From the cell containing the given text, extract its center point as [x, y] coordinate. 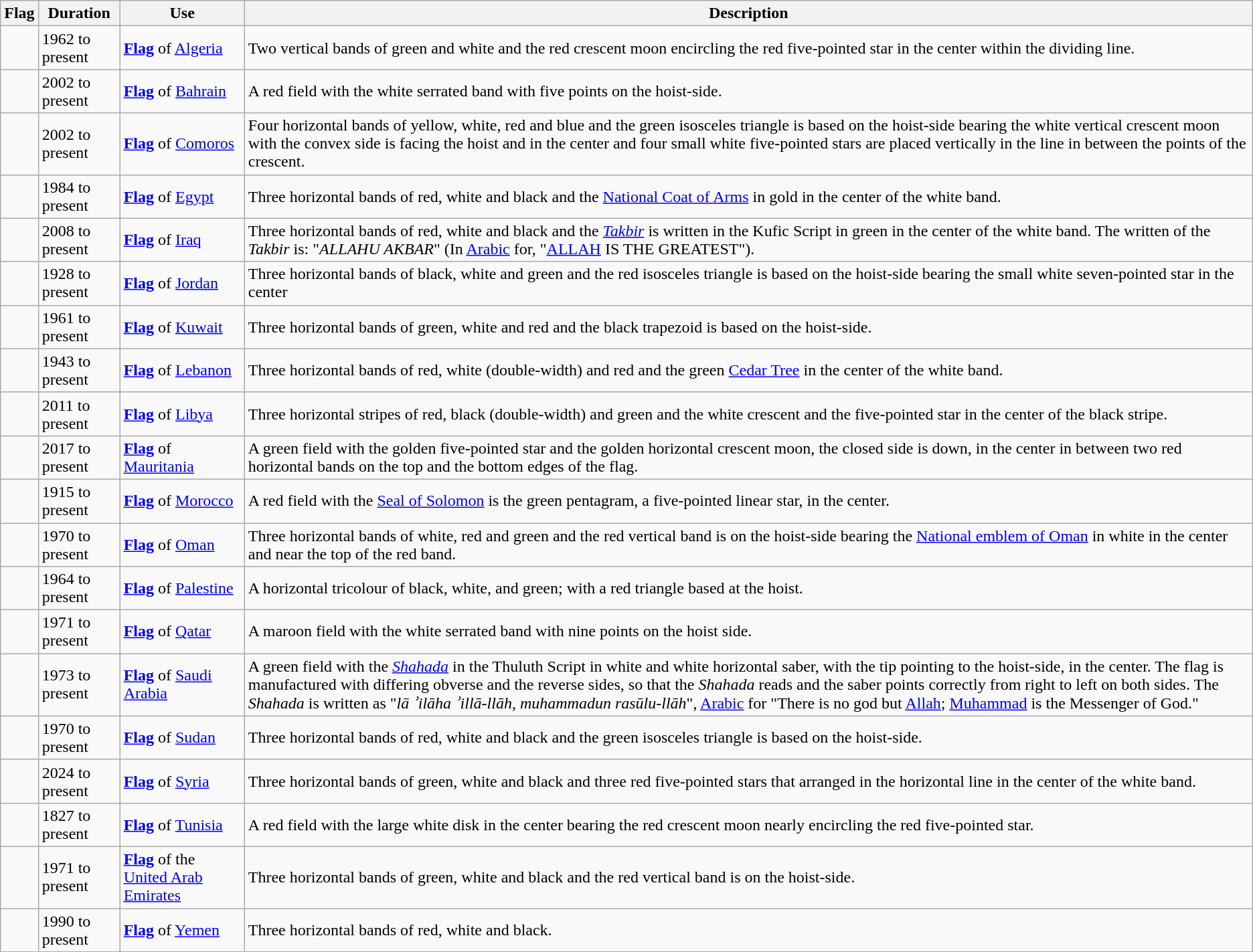
Flag of Jordan [182, 284]
Flag of Oman [182, 545]
Flag of Qatar [182, 632]
A red field with the large white disk in the center bearing the red crescent moon nearly encircling the red five-pointed star. [748, 824]
Duration [79, 13]
Flag of Libya [182, 413]
Flag of Morocco [182, 500]
Flag of the United Arab Emirates [182, 877]
A red field with the white serrated band with five points on the hoist-side. [748, 91]
Flag of Sudan [182, 737]
Three horizontal bands of green, white and black and the red vertical band is on the hoist-side. [748, 877]
Three horizontal bands of red, white and black and the National Coat of Arms in gold in the center of the white band. [748, 197]
1915 to present [79, 500]
Three horizontal bands of red, white and black. [748, 930]
Two vertical bands of green and white and the red crescent moon encircling the red five-pointed star in the center within the dividing line. [748, 48]
1961 to present [79, 326]
1973 to present [79, 685]
Flag of Mauritania [182, 458]
2024 to present [79, 781]
Flag of Algeria [182, 48]
Flag of Saudi Arabia [182, 685]
Flag of Tunisia [182, 824]
A horizontal tricolour of black, white, and green; with a red triangle based at the hoist. [748, 589]
Three horizontal bands of red, white and black and the green isosceles triangle is based on the hoist-side. [748, 737]
A red field with the Seal of Solomon is the green pentagram, a five-pointed linear star, in the center. [748, 500]
2017 to present [79, 458]
Description [748, 13]
Flag of Egypt [182, 197]
1827 to present [79, 824]
Flag of Palestine [182, 589]
Use [182, 13]
Flag of Yemen [182, 930]
Three horizontal bands of red, white (double-width) and red and the green Cedar Tree in the center of the white band. [748, 371]
Flag of Syria [182, 781]
2011 to present [79, 413]
Flag of Bahrain [182, 91]
Three horizontal bands of green, white and red and the black trapezoid is based on the hoist-side. [748, 326]
A maroon field with the white serrated band with nine points on the hoist side. [748, 632]
2008 to present [79, 240]
Flag of Comoros [182, 144]
1928 to present [79, 284]
1984 to present [79, 197]
1943 to present [79, 371]
1990 to present [79, 930]
1964 to present [79, 589]
Flag of Lebanon [182, 371]
Flag of Iraq [182, 240]
Flag of Kuwait [182, 326]
1962 to present [79, 48]
Three horizontal stripes of red, black (double-width) and green and the white crescent and the five-pointed star in the center of the black stripe. [748, 413]
Flag [19, 13]
